Locate the cell with the specified text and output its (X, Y) center coordinate. 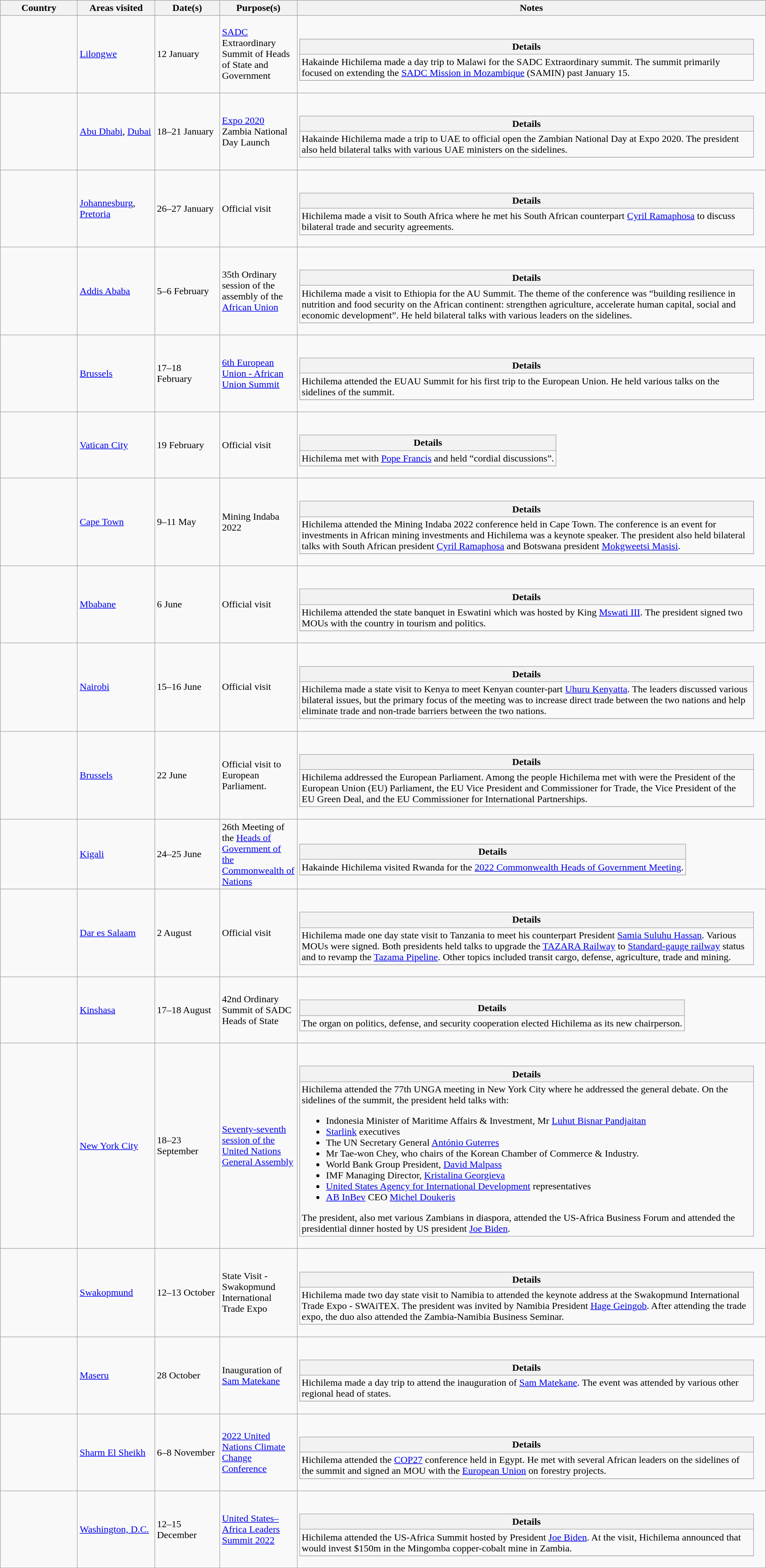
SADC Extraordinary Summit of Heads of State and Government (259, 54)
12–15 December (187, 1529)
22 June (187, 775)
Inauguration of Sam Matekane (259, 1376)
9–11 May (187, 522)
United States–Africa Leaders Summit 2022 (259, 1529)
New York City (116, 1146)
28 October (187, 1376)
17–18 August (187, 1010)
The organ on politics, defense, and security cooperation elected Hichilema as its new chairperson. (492, 1023)
Nairobi (116, 687)
Details Hichilema made a day trip to attend the inauguration of Sam Matekane. The event was attended by various other regional head of states. (531, 1376)
Dar es Salaam (116, 933)
Hichilema met with Pope Francis and held “cordial discussions”. (428, 458)
Hakainde Hichilema visited Rwanda for the 2022 Commonwealth Heads of Government Meeting. (492, 867)
2022 United Nations Climate Change Conference (259, 1452)
Johannesburg, Pretoria (116, 209)
Official visit to European Parliament. (259, 775)
Addis Ababa (116, 291)
12 January (187, 54)
Notes (531, 8)
Areas visited (116, 8)
Purpose(s) (259, 8)
Mbabane (116, 605)
Kinshasa (116, 1010)
6–8 November (187, 1452)
Hichilema attended the EUAU Summit for his first trip to the European Union. He held various talks on the sidelines of the summit. (526, 386)
Details Hakainde Hichilema visited Rwanda for the 2022 Commonwealth Heads of Government Meeting. (531, 854)
Hichilema made a visit to South Africa where he met his South African counterpart Cyril Ramaphosa to discuss bilateral trade and security agreements. (526, 221)
Abu Dhabi, Dubai (116, 132)
35th Ordinary session of the assembly of the African Union (259, 291)
Sharm El Sheikh (116, 1452)
Hichilema made a day trip to attend the inauguration of Sam Matekane. The event was attended by various other regional head of states. (526, 1389)
Swakopmund (116, 1293)
24–25 June (187, 854)
Cape Town (116, 522)
2 August (187, 933)
Details Hichilema attended the EUAU Summit for his first trip to the European Union. He held various talks on the sidelines of the summit. (531, 373)
26th Meeting of the Heads of Government of the Commonwealth of Nations (259, 854)
Country (39, 8)
Kigali (116, 854)
6 June (187, 605)
18–23 September (187, 1146)
Details Hichilema met with Pope Francis and held “cordial discussions”. (531, 445)
Lilongwe (116, 54)
Mining Indaba 2022 (259, 522)
42nd Ordinary Summit of SADC Heads of State (259, 1010)
19 February (187, 445)
Details The organ on politics, defense, and security cooperation elected Hichilema as its new chairperson. (531, 1010)
18–21 January (187, 132)
26–27 January (187, 209)
15–16 June (187, 687)
State Visit - Swakopmund International Trade Expo (259, 1293)
6th European Union - African Union Summit (259, 373)
Expo 2020 Zambia National Day Launch (259, 132)
17–18 February (187, 373)
Date(s) (187, 8)
Maseru (116, 1376)
Seventy-seventh session of the United Nations General Assembly (259, 1146)
Vatican City (116, 445)
12–13 October (187, 1293)
5–6 February (187, 291)
Washington, D.C. (116, 1529)
